Return [x, y] of the center of cell containing provided text 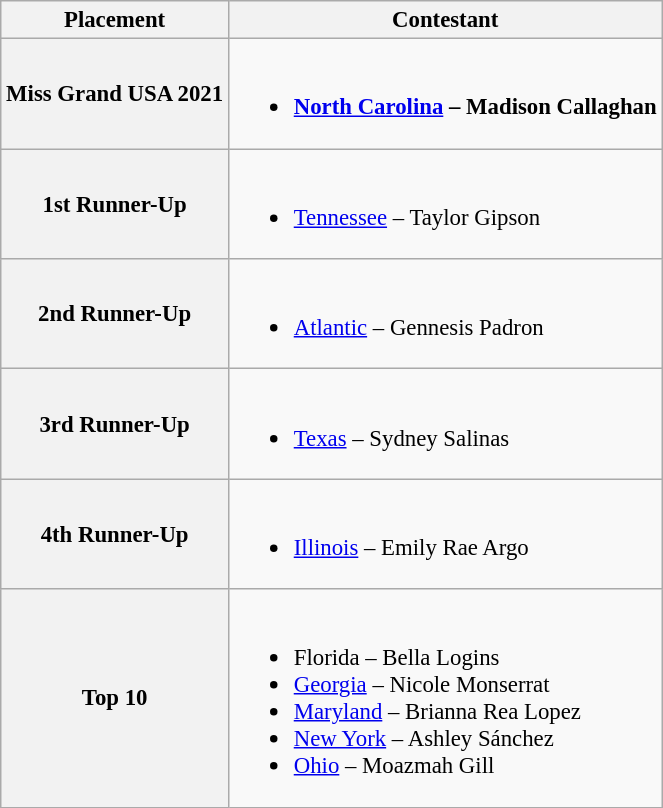
Miss Grand USA 2021 [115, 94]
Atlantic – Gennesis Padron [445, 314]
2nd Runner-Up [115, 314]
Texas – Sydney Salinas [445, 424]
3rd Runner-Up [115, 424]
Tennessee – Taylor Gipson [445, 204]
1st Runner-Up [115, 204]
North Carolina – Madison Callaghan [445, 94]
Placement [115, 20]
Illinois – Emily Rae Argo [445, 534]
4th Runner-Up [115, 534]
Top 10 [115, 698]
Florida – Bella LoginsGeorgia – Nicole MonserratMaryland – Brianna Rea LopezNew York – Ashley SánchezOhio – Moazmah Gill [445, 698]
Contestant [445, 20]
